Return [X, Y] of the center of cell containing provided text 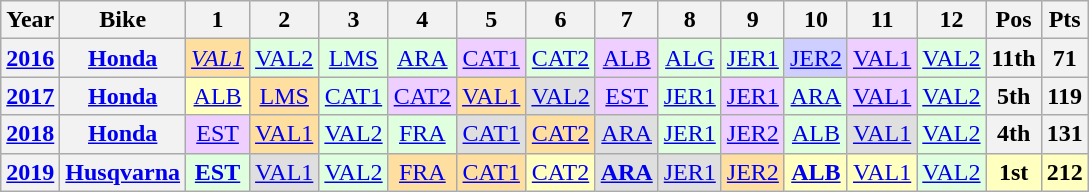
2019 [30, 172]
1st [1014, 172]
4th [1014, 134]
Year [30, 20]
8 [690, 20]
5 [492, 20]
10 [816, 20]
5th [1014, 96]
11 [882, 20]
2 [284, 20]
Bike [123, 20]
1 [218, 20]
ALG [690, 58]
3 [354, 20]
7 [626, 20]
2016 [30, 58]
9 [752, 20]
2017 [30, 96]
6 [560, 20]
212 [1064, 172]
2018 [30, 134]
4 [422, 20]
11th [1014, 58]
71 [1064, 58]
Pts [1064, 20]
119 [1064, 96]
Husqvarna [123, 172]
12 [952, 20]
Pos [1014, 20]
131 [1064, 134]
